Determine the [x, y] coordinate at the center of the cell enclosing the given text.  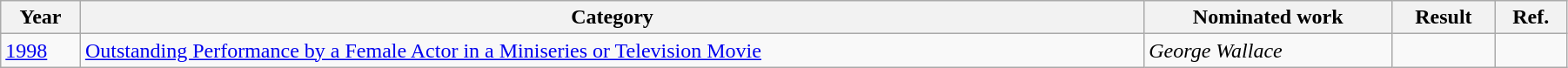
1998 [41, 51]
Category [612, 17]
Nominated work [1269, 17]
Ref. [1531, 17]
Year [41, 17]
Outstanding Performance by a Female Actor in a Miniseries or Television Movie [612, 51]
George Wallace [1269, 51]
Result [1444, 17]
